Output the [X, Y] coordinate of the center of the cell containing the given text.  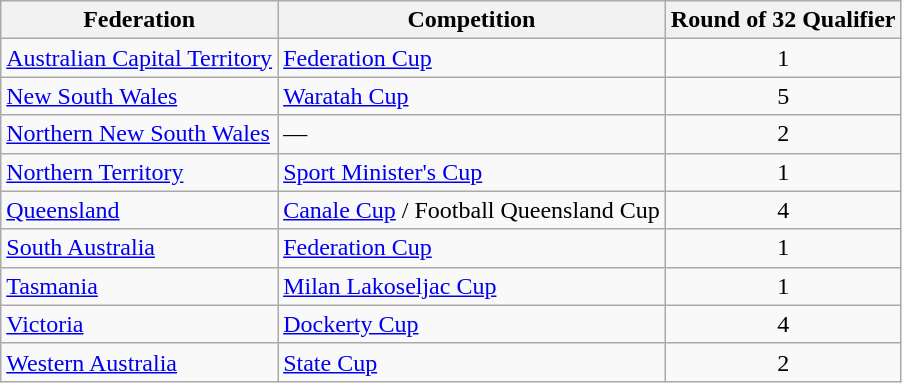
Queensland [140, 210]
5 [783, 96]
Milan Lakoseljac Cup [472, 286]
Victoria [140, 324]
Sport Minister's Cup [472, 172]
Competition [472, 20]
Waratah Cup [472, 96]
New South Wales [140, 96]
Australian Capital Territory [140, 58]
Round of 32 Qualifier [783, 20]
Northern Territory [140, 172]
Dockerty Cup [472, 324]
Tasmania [140, 286]
State Cup [472, 362]
Western Australia [140, 362]
Canale Cup / Football Queensland Cup [472, 210]
— [472, 134]
Northern New South Wales [140, 134]
South Australia [140, 248]
Federation [140, 20]
